From the cell containing the given text, extract its center point as [x, y] coordinate. 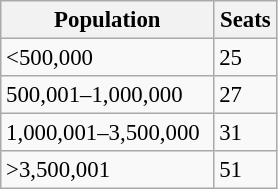
<500,000 [108, 58]
500,001–1,000,000 [108, 95]
27 [246, 95]
Seats [246, 20]
1,000,001–3,500,000 [108, 133]
25 [246, 58]
51 [246, 170]
>3,500,001 [108, 170]
Population [108, 20]
31 [246, 133]
